From the cell containing the given text, extract its center point as [x, y] coordinate. 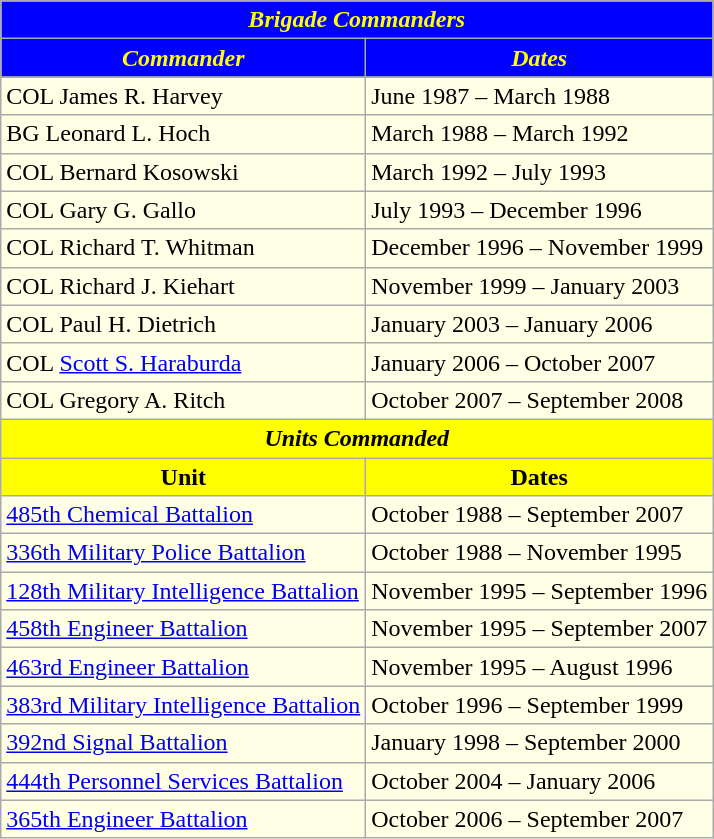
365th Engineer Battalion [184, 819]
336th Military Police Battalion [184, 553]
463rd Engineer Battalion [184, 667]
October 1988 – November 1995 [540, 553]
October 2007 – September 2008 [540, 400]
October 1996 – September 1999 [540, 705]
November 1995 – September 2007 [540, 629]
January 2006 – October 2007 [540, 362]
383rd Military Intelligence Battalion [184, 705]
COL Richard T. Whitman [184, 248]
October 2004 – January 2006 [540, 781]
128th Military Intelligence Battalion [184, 591]
Unit [184, 477]
January 1998 – September 2000 [540, 743]
Commander [184, 58]
COL Paul H. Dietrich [184, 324]
COL Scott S. Haraburda [184, 362]
Brigade Commanders [357, 20]
November 1999 – January 2003 [540, 286]
October 2006 – September 2007 [540, 819]
BG Leonard L. Hoch [184, 134]
November 1995 – August 1996 [540, 667]
March 1992 – July 1993 [540, 172]
392nd Signal Battalion [184, 743]
Units Commanded [357, 438]
COL James R. Harvey [184, 96]
June 1987 – March 1988 [540, 96]
December 1996 – November 1999 [540, 248]
COL Gary G. Gallo [184, 210]
444th Personnel Services Battalion [184, 781]
March 1988 – March 1992 [540, 134]
July 1993 – December 1996 [540, 210]
458th Engineer Battalion [184, 629]
COL Richard J. Kiehart [184, 286]
485th Chemical Battalion [184, 515]
COL Bernard Kosowski [184, 172]
November 1995 – September 1996 [540, 591]
COL Gregory A. Ritch [184, 400]
January 2003 – January 2006 [540, 324]
October 1988 – September 2007 [540, 515]
